Return (X, Y) of the center of cell containing provided text 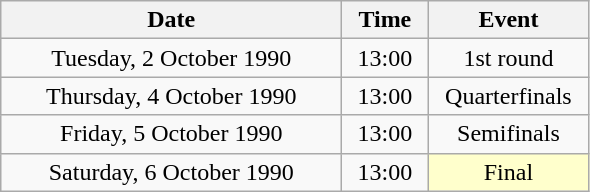
Thursday, 4 October 1990 (172, 96)
Time (385, 20)
Semifinals (508, 134)
Date (172, 20)
Quarterfinals (508, 96)
Friday, 5 October 1990 (172, 134)
1st round (508, 58)
Final (508, 172)
Saturday, 6 October 1990 (172, 172)
Event (508, 20)
Tuesday, 2 October 1990 (172, 58)
